Detect which cell encompasses the target text, then output its (X, Y) center coordinate. 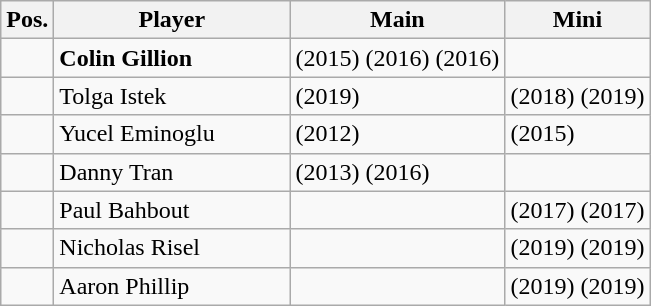
(2015) (578, 134)
Tolga Istek (172, 96)
Nicholas Risel (172, 248)
Aaron Phillip (172, 286)
(2012) (398, 134)
Main (398, 20)
(2018) (2019) (578, 96)
(2017) (2017) (578, 210)
Danny Tran (172, 172)
Yucel Eminoglu (172, 134)
Player (172, 20)
Colin Gillion (172, 58)
Mini (578, 20)
Pos. (28, 20)
(2015) (2016) (2016) (398, 58)
(2019) (398, 96)
(2013) (2016) (398, 172)
Paul Bahbout (172, 210)
